Scan for the cell matching the given text and deliver its [x, y] coordinate at center. 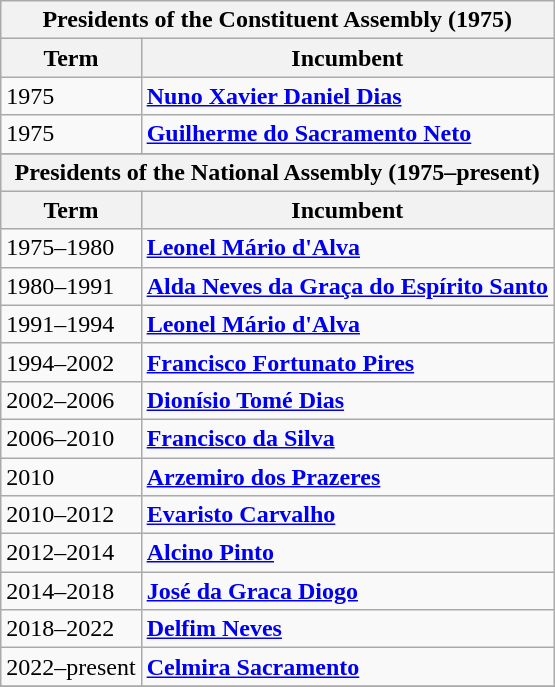
2022–present [71, 667]
2012–2014 [71, 553]
1994–2002 [71, 362]
Presidents of the National Assembly (1975–present) [278, 172]
Francisco Fortunato Pires [347, 362]
1991–1994 [71, 324]
Evaristo Carvalho [347, 515]
Presidents of the Constituent Assembly (1975) [278, 20]
Arzemiro dos Prazeres [347, 477]
Delfim Neves [347, 629]
2006–2010 [71, 438]
2010–2012 [71, 515]
2014–2018 [71, 591]
Nuno Xavier Daniel Dias [347, 96]
Guilherme do Sacramento Neto [347, 134]
1980–1991 [71, 286]
Dionísio Tomé Dias [347, 400]
2010 [71, 477]
Celmira Sacramento [347, 667]
Alda Neves da Graça do Espírito Santo [347, 286]
2002–2006 [71, 400]
José da Graca Diogo [347, 591]
1975–1980 [71, 248]
Francisco da Silva [347, 438]
Alcino Pinto [347, 553]
2018–2022 [71, 629]
